Extract the (X, Y) coordinate from the center of the cell holding the provided text.  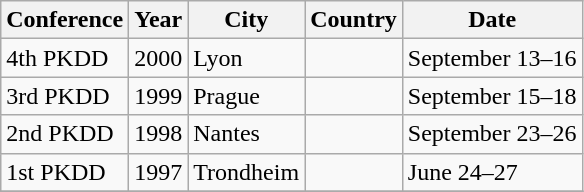
1st PKDD (65, 172)
September 23–26 (492, 134)
September 13–16 (492, 58)
Country (354, 20)
Lyon (246, 58)
1999 (158, 96)
Conference (65, 20)
Date (492, 20)
Year (158, 20)
Trondheim (246, 172)
1998 (158, 134)
City (246, 20)
3rd PKDD (65, 96)
Nantes (246, 134)
2nd PKDD (65, 134)
1997 (158, 172)
4th PKDD (65, 58)
Prague (246, 96)
2000 (158, 58)
June 24–27 (492, 172)
September 15–18 (492, 96)
